Capture the cell that displays the provided text and extract its (x, y) central coordinate. 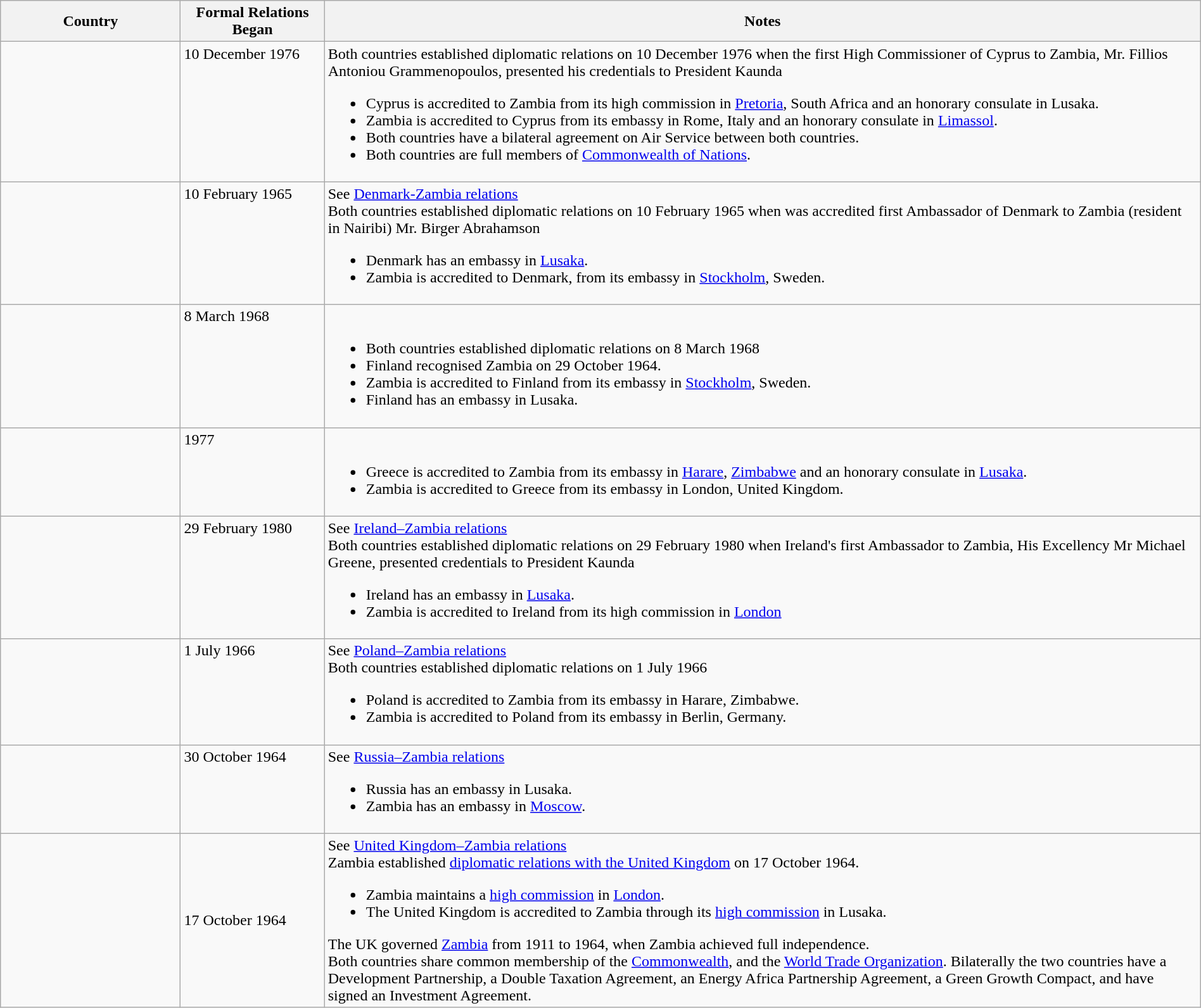
Formal Relations Began (252, 22)
Country (91, 22)
Notes (763, 22)
10 December 1976 (252, 111)
30 October 1964 (252, 789)
8 March 1968 (252, 366)
17 October 1964 (252, 921)
29 February 1980 (252, 577)
See Russia–Zambia relationsRussia has an embassy in Lusaka.Zambia has an embassy in Moscow. (763, 789)
1 July 1966 (252, 691)
1977 (252, 472)
10 February 1965 (252, 243)
